Find where the given text appears and provide that cell's center as [X, Y] coordinate. 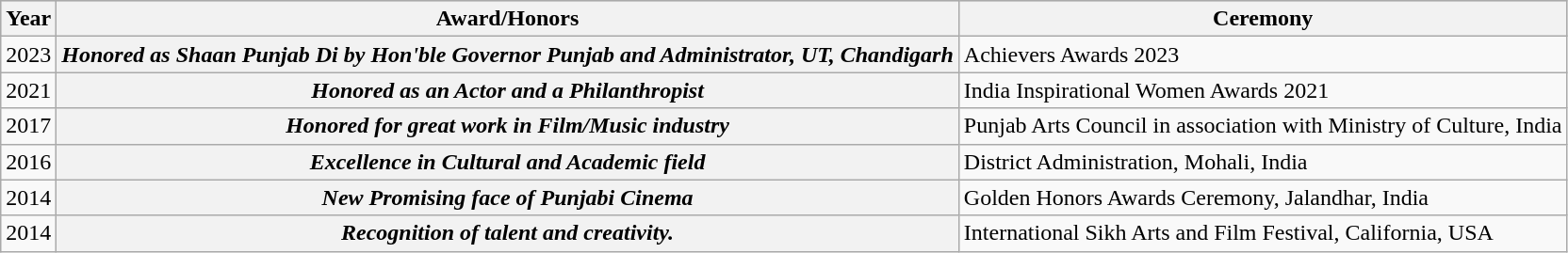
2017 [28, 126]
2016 [28, 162]
Honored for great work in Film/Music industry [508, 126]
New Promising face of Punjabi Cinema [508, 198]
Award/Honors [508, 19]
India Inspirational Women Awards 2021 [1263, 90]
Honored as Shaan Punjab Di by Hon'ble Governor Punjab and Administrator, UT, Chandigarh [508, 55]
Golden Honors Awards Ceremony, Jalandhar, India [1263, 198]
Recognition of talent and creativity. [508, 233]
District Administration, Mohali, India [1263, 162]
Honored as an Actor and a Philanthropist [508, 90]
Excellence in Cultural and Academic field [508, 162]
2021 [28, 90]
Ceremony [1263, 19]
Year [28, 19]
International Sikh Arts and Film Festival, California, USA [1263, 233]
2023 [28, 55]
Punjab Arts Council in association with Ministry of Culture, India [1263, 126]
Achievers Awards 2023 [1263, 55]
